Capture the cell that displays the provided text and extract its [x, y] central coordinate. 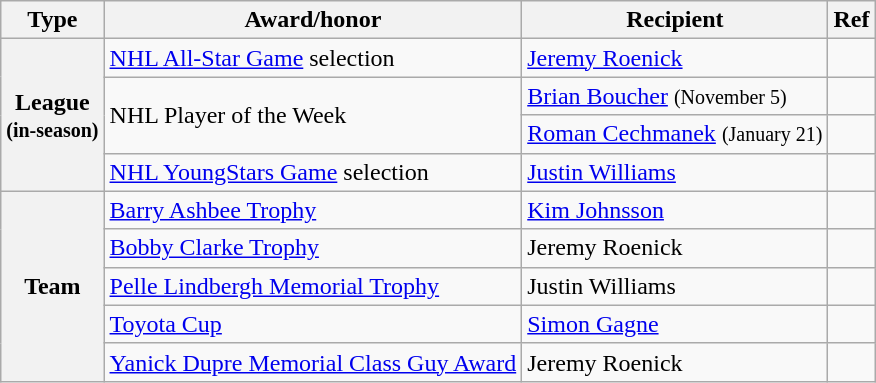
Brian Boucher (November 5) [675, 96]
Type [52, 20]
Award/honor [313, 20]
Recipient [675, 20]
Bobby Clarke Trophy [313, 248]
Simon Gagne [675, 324]
Kim Johnsson [675, 210]
Toyota Cup [313, 324]
NHL All-Star Game selection [313, 58]
Pelle Lindbergh Memorial Trophy [313, 286]
Barry Ashbee Trophy [313, 210]
Yanick Dupre Memorial Class Guy Award [313, 362]
Team [52, 286]
NHL YoungStars Game selection [313, 172]
Roman Cechmanek (January 21) [675, 134]
Ref [852, 20]
NHL Player of the Week [313, 115]
League(in-season) [52, 115]
